Identify which cell holds the provided text, then report its [x, y] central coordinate. 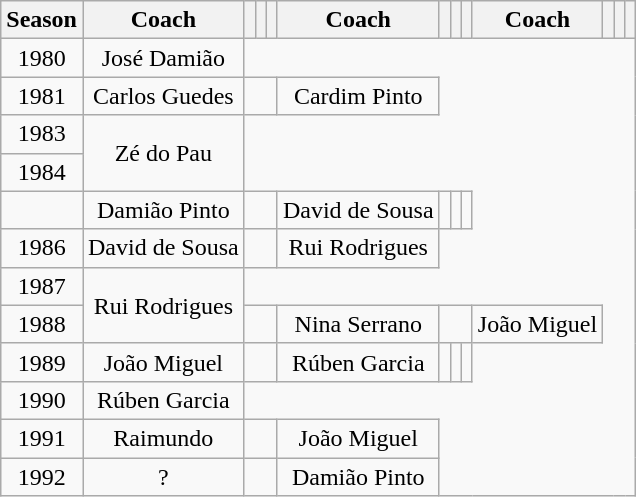
1981 [42, 96]
1992 [42, 477]
1989 [42, 362]
José Damião [163, 58]
1988 [42, 324]
Cardim Pinto [358, 96]
Nina Serrano [358, 324]
? [163, 477]
Zé do Pau [163, 153]
1991 [42, 438]
1987 [42, 286]
1983 [42, 134]
Carlos Guedes [163, 96]
Season [42, 20]
1984 [42, 172]
1986 [42, 248]
1980 [42, 58]
Raimundo [163, 438]
1990 [42, 400]
